Find where the given text appears and provide that cell's center as (X, Y) coordinate. 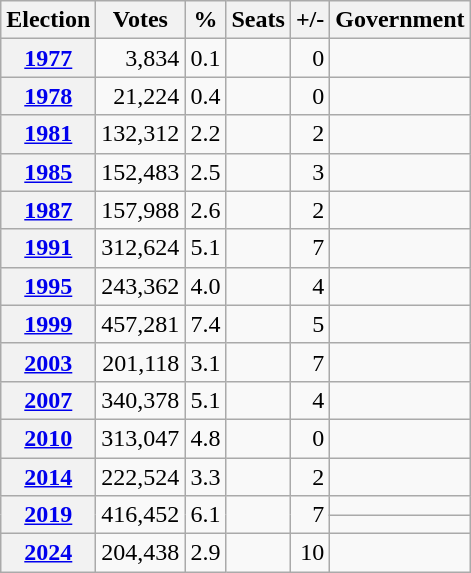
Votes (140, 20)
312,624 (140, 248)
3,834 (140, 58)
2010 (48, 438)
2007 (48, 400)
Election (48, 20)
457,281 (140, 324)
1991 (48, 248)
5 (310, 324)
% (206, 20)
416,452 (140, 515)
2019 (48, 515)
1987 (48, 210)
2024 (48, 553)
1978 (48, 96)
1985 (48, 172)
2.6 (206, 210)
2.2 (206, 134)
0.4 (206, 96)
1981 (48, 134)
3.3 (206, 477)
0.1 (206, 58)
157,988 (140, 210)
243,362 (140, 286)
4.0 (206, 286)
6.1 (206, 515)
+/- (310, 20)
204,438 (140, 553)
152,483 (140, 172)
Seats (258, 20)
132,312 (140, 134)
2.5 (206, 172)
2003 (48, 362)
1977 (48, 58)
222,524 (140, 477)
1995 (48, 286)
3 (310, 172)
10 (310, 553)
313,047 (140, 438)
1999 (48, 324)
2.9 (206, 553)
4.8 (206, 438)
2014 (48, 477)
340,378 (140, 400)
7.4 (206, 324)
21,224 (140, 96)
3.1 (206, 362)
Government (400, 20)
201,118 (140, 362)
